Detect which cell encompasses the target text, then output its (X, Y) center coordinate. 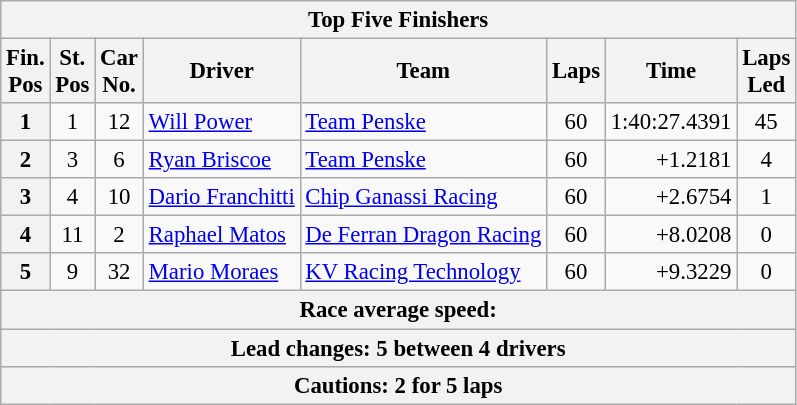
Top Five Finishers (398, 20)
45 (766, 122)
Chip Ganassi Racing (424, 197)
5 (26, 273)
Cautions: 2 for 5 laps (398, 385)
Team (424, 72)
+8.0208 (670, 235)
De Ferran Dragon Racing (424, 235)
Lead changes: 5 between 4 drivers (398, 348)
1:40:27.4391 (670, 122)
+2.6754 (670, 197)
St.Pos (72, 72)
Dario Franchitti (222, 197)
Raphael Matos (222, 235)
KV Racing Technology (424, 273)
Time (670, 72)
9 (72, 273)
12 (120, 122)
Driver (222, 72)
Mario Moraes (222, 273)
Race average speed: (398, 310)
6 (120, 160)
11 (72, 235)
LapsLed (766, 72)
CarNo. (120, 72)
Laps (576, 72)
+1.2181 (670, 160)
+9.3229 (670, 273)
Fin.Pos (26, 72)
Will Power (222, 122)
Ryan Briscoe (222, 160)
32 (120, 273)
10 (120, 197)
